Extract the (x, y) coordinate from the center of the cell holding the provided text.  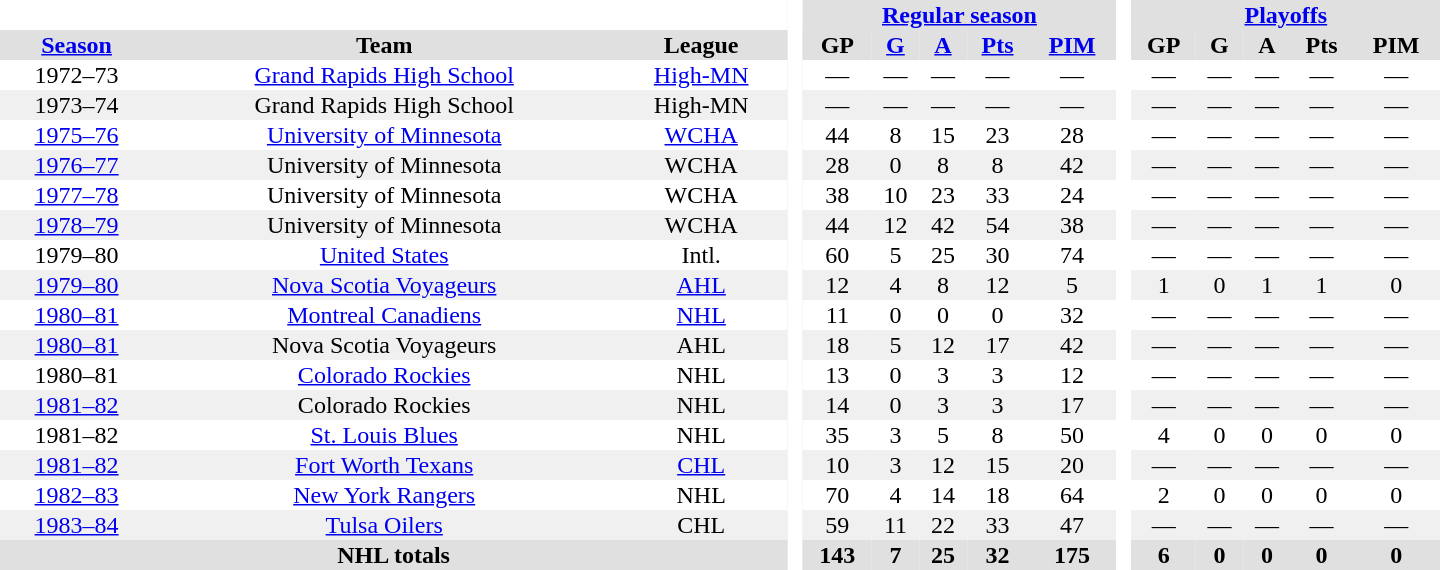
143 (838, 555)
175 (1072, 555)
24 (1072, 195)
United States (384, 255)
Regular season (960, 15)
30 (998, 255)
54 (998, 225)
1972–73 (76, 75)
64 (1072, 495)
New York Rangers (384, 495)
Intl. (701, 255)
50 (1072, 435)
60 (838, 255)
6 (1164, 555)
1983–84 (76, 525)
74 (1072, 255)
1978–79 (76, 225)
20 (1072, 465)
2 (1164, 495)
1975–76 (76, 135)
Tulsa Oilers (384, 525)
22 (943, 525)
1973–74 (76, 105)
1977–78 (76, 195)
35 (838, 435)
Team (384, 45)
Playoffs (1286, 15)
Season (76, 45)
Montreal Canadiens (384, 315)
7 (896, 555)
47 (1072, 525)
NHL totals (394, 555)
70 (838, 495)
League (701, 45)
59 (838, 525)
13 (838, 375)
Fort Worth Texans (384, 465)
1982–83 (76, 495)
1976–77 (76, 165)
St. Louis Blues (384, 435)
